Locate the cell with the specified text and output its (X, Y) center coordinate. 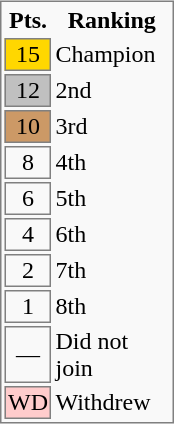
6th (112, 236)
7th (112, 272)
10 (28, 128)
2nd (112, 92)
— (28, 356)
6 (28, 200)
2 (28, 272)
5th (112, 200)
Ranking (112, 21)
15 (28, 56)
Pts. (28, 21)
WD (28, 404)
8th (112, 308)
4th (112, 164)
Did not join (112, 356)
4 (28, 236)
8 (28, 164)
1 (28, 308)
Champion (112, 56)
Withdrew (112, 404)
3rd (112, 128)
12 (28, 92)
